For the text-containing cell, return its midpoint in (x, y) coordinate format. 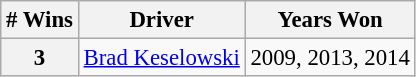
Driver (162, 20)
Brad Keselowski (162, 58)
# Wins (40, 20)
Years Won (330, 20)
3 (40, 58)
2009, 2013, 2014 (330, 58)
